Return (x, y) of the center of cell containing provided text 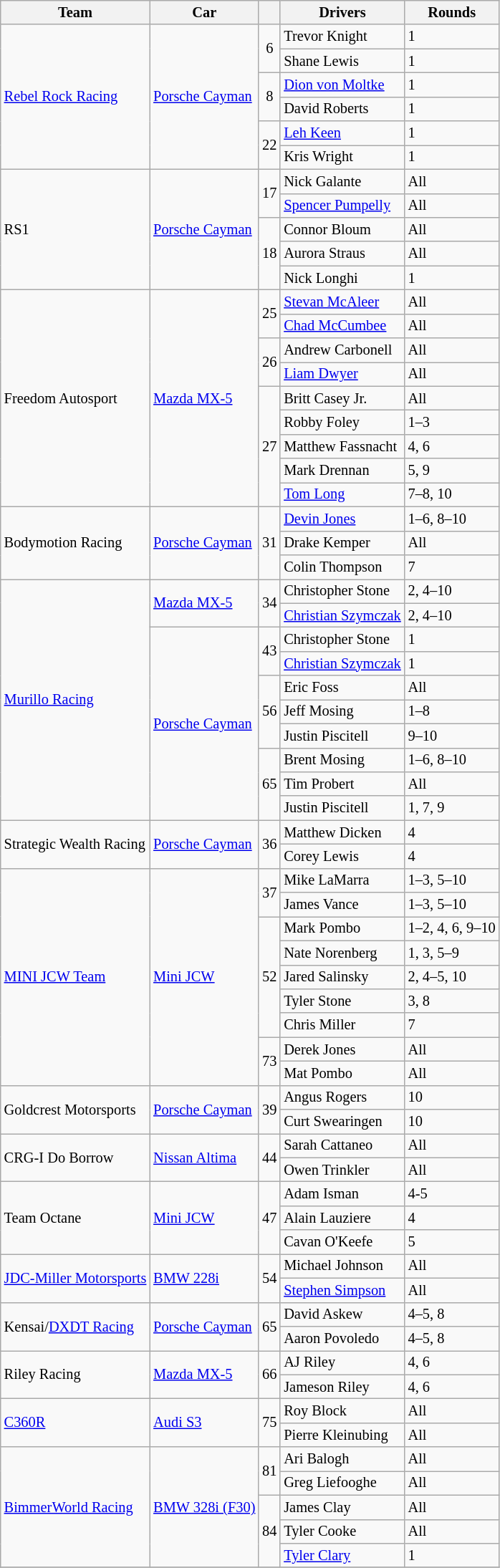
73 (269, 1062)
Rebel Rock Racing (75, 97)
BimmerWorld Racing (75, 1507)
Mark Pombo (342, 928)
Car (204, 12)
Owen Trinkler (342, 1170)
Liam Dwyer (342, 374)
Kris Wright (342, 157)
Audi S3 (204, 1423)
Spencer Pumpelly (342, 206)
52 (269, 976)
56 (269, 712)
Michael Johnson (342, 1266)
AJ Riley (342, 1362)
Greg Liefooghe (342, 1483)
8 (269, 96)
Stephen Simpson (342, 1290)
Nick Longhi (342, 278)
47 (269, 1218)
Britt Casey Jr. (342, 398)
Goldcrest Motorsports (75, 1109)
1–3 (452, 422)
Angus Rogers (342, 1097)
Robby Foley (342, 422)
Jared Salinsky (342, 977)
5, 9 (452, 471)
Kensai/DXDT Racing (75, 1327)
Team Octane (75, 1218)
1–2, 4, 6, 9–10 (452, 928)
CRG-I Do Borrow (75, 1158)
Chris Miller (342, 1025)
Dion von Moltke (342, 85)
7–8, 10 (452, 494)
1, 3, 5–9 (452, 953)
Jameson Riley (342, 1387)
17 (269, 193)
1, 7, 9 (452, 808)
Pierre Kleinubing (342, 1435)
Tyler Stone (342, 1001)
9–10 (452, 736)
BMW 328i (F30) (204, 1507)
54 (269, 1278)
Jeff Mosing (342, 711)
Curt Swearingen (342, 1122)
Sarah Cattaneo (342, 1145)
18 (269, 254)
Andrew Carbonell (342, 350)
Rounds (452, 12)
Ari Balogh (342, 1459)
Corey Lewis (342, 856)
66 (269, 1374)
Murillo Racing (75, 699)
Tom Long (342, 494)
Connor Bloum (342, 229)
Riley Racing (75, 1374)
6 (269, 49)
81 (269, 1471)
4-5 (452, 1194)
Chad McCumbee (342, 326)
Devin Jones (342, 519)
Roy Block (342, 1410)
5 (452, 1242)
Bodymotion Racing (75, 543)
Alain Lauziere (342, 1218)
1–8 (452, 711)
Drake Kemper (342, 543)
Leh Keen (342, 133)
Nick Galante (342, 181)
James Clay (342, 1507)
Trevor Knight (342, 37)
Brent Mosing (342, 760)
37 (269, 893)
Adam Isman (342, 1194)
Shane Lewis (342, 61)
Tim Probert (342, 784)
3, 8 (452, 1001)
Mike LaMarra (342, 880)
39 (269, 1109)
Mark Drennan (342, 471)
Tyler Clary (342, 1555)
Freedom Autosport (75, 398)
Aurora Straus (342, 254)
31 (269, 543)
Mat Pombo (342, 1073)
22 (269, 145)
Cavan O'Keefe (342, 1242)
Colin Thompson (342, 567)
Tyler Cooke (342, 1531)
2, 4–5, 10 (452, 977)
Drivers (342, 12)
RS1 (75, 229)
43 (269, 650)
26 (269, 362)
Aaron Povoledo (342, 1338)
BMW 228i (204, 1278)
Stevan McAleer (342, 302)
34 (269, 603)
Team (75, 12)
36 (269, 844)
Derek Jones (342, 1049)
Matthew Dicken (342, 832)
Strategic Wealth Racing (75, 844)
84 (269, 1531)
James Vance (342, 905)
C360R (75, 1423)
Nissan Altima (204, 1158)
Eric Foss (342, 688)
Nate Norenberg (342, 953)
Matthew Fassnacht (342, 446)
David Roberts (342, 109)
44 (269, 1158)
75 (269, 1423)
David Askew (342, 1314)
25 (269, 314)
JDC-Miller Motorsports (75, 1278)
MINI JCW Team (75, 977)
27 (269, 446)
